Search for the cell housing the specified text and yield its (X, Y) center coordinate. 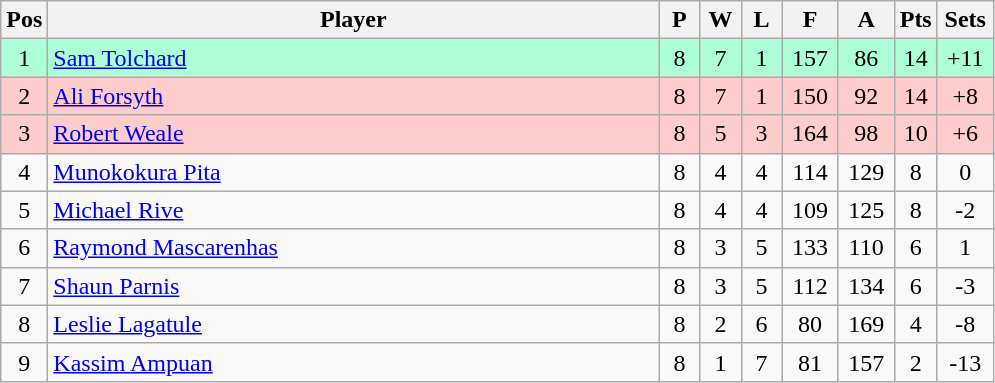
Raymond Mascarenhas (354, 248)
Pts (916, 20)
Leslie Lagatule (354, 324)
W (720, 20)
-2 (965, 210)
81 (810, 362)
114 (810, 172)
Kassim Ampuan (354, 362)
125 (866, 210)
92 (866, 96)
Ali Forsyth (354, 96)
-3 (965, 286)
Michael Rive (354, 210)
+8 (965, 96)
134 (866, 286)
Pos (24, 20)
Player (354, 20)
0 (965, 172)
Munokokura Pita (354, 172)
169 (866, 324)
+6 (965, 134)
110 (866, 248)
109 (810, 210)
Robert Weale (354, 134)
-8 (965, 324)
A (866, 20)
129 (866, 172)
164 (810, 134)
112 (810, 286)
Sam Tolchard (354, 58)
Shaun Parnis (354, 286)
P (680, 20)
80 (810, 324)
F (810, 20)
133 (810, 248)
+11 (965, 58)
10 (916, 134)
150 (810, 96)
86 (866, 58)
-13 (965, 362)
L (762, 20)
98 (866, 134)
Sets (965, 20)
9 (24, 362)
